Search for the cell housing the specified text and yield its [X, Y] center coordinate. 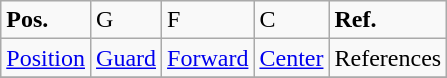
Center [292, 58]
Position [46, 58]
References [388, 58]
Pos. [46, 20]
G [126, 20]
F [208, 20]
Guard [126, 58]
C [292, 20]
Forward [208, 58]
Ref. [388, 20]
